Provide the [X, Y] coordinate of the cell's center where the given text is located.  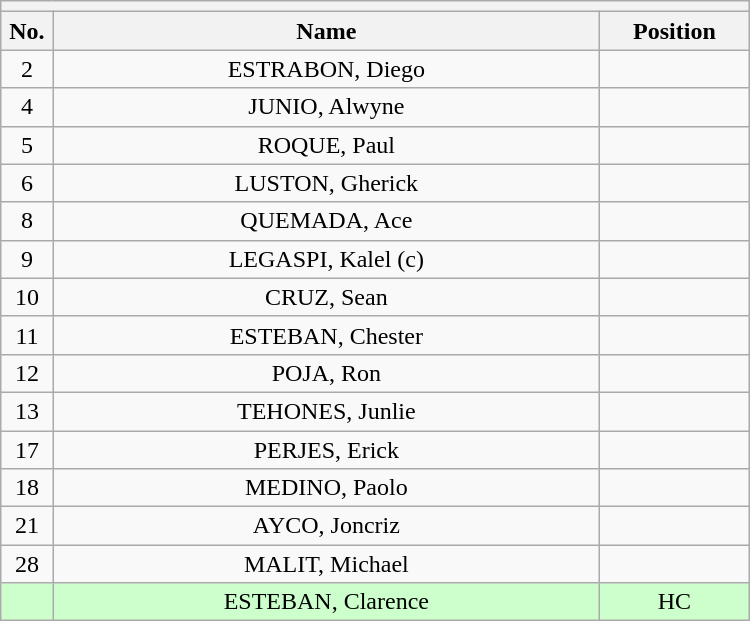
No. [27, 31]
ESTRABON, Diego [326, 69]
13 [27, 411]
10 [27, 297]
21 [27, 526]
MEDINO, Paolo [326, 488]
MALIT, Michael [326, 564]
17 [27, 449]
ROQUE, Paul [326, 145]
11 [27, 335]
QUEMADA, Ace [326, 221]
ESTEBAN, Chester [326, 335]
Name [326, 31]
HC [675, 602]
4 [27, 107]
5 [27, 145]
PERJES, Erick [326, 449]
2 [27, 69]
TEHONES, Junlie [326, 411]
POJA, Ron [326, 373]
28 [27, 564]
CRUZ, Sean [326, 297]
LUSTON, Gherick [326, 183]
8 [27, 221]
Position [675, 31]
18 [27, 488]
6 [27, 183]
JUNIO, Alwyne [326, 107]
LEGASPI, Kalel (c) [326, 259]
AYCO, Joncriz [326, 526]
ESTEBAN, Clarence [326, 602]
9 [27, 259]
12 [27, 373]
